Return [X, Y] of the center of cell containing provided text 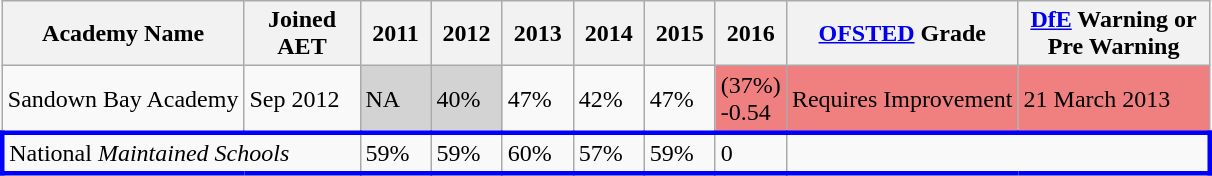
2015 [680, 34]
2012 [466, 34]
57% [608, 152]
40% [466, 100]
60% [538, 152]
Sandown Bay Academy [123, 100]
NA [396, 100]
Requires Improvement [902, 100]
2011 [396, 34]
42% [608, 100]
Sep 2012 [302, 100]
0 [750, 152]
National Maintained Schools [181, 152]
DfE Warning or Pre Warning [1114, 34]
(37%) -0.54 [750, 100]
OFSTED Grade [902, 34]
2014 [608, 34]
2016 [750, 34]
Academy Name [123, 34]
Joined AET [302, 34]
21 March 2013 [1114, 100]
2013 [538, 34]
